Determine the [X, Y] coordinate at the center of the cell enclosing the given text.  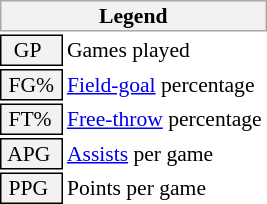
PPG [31, 188]
Legend [134, 16]
Points per game [166, 188]
Free-throw percentage [166, 120]
APG [31, 154]
Field-goal percentage [166, 85]
Games played [166, 50]
GP [31, 50]
FG% [31, 85]
FT% [31, 120]
Assists per game [166, 154]
